Provide the [x, y] coordinate of the cell's center where the given text is located.  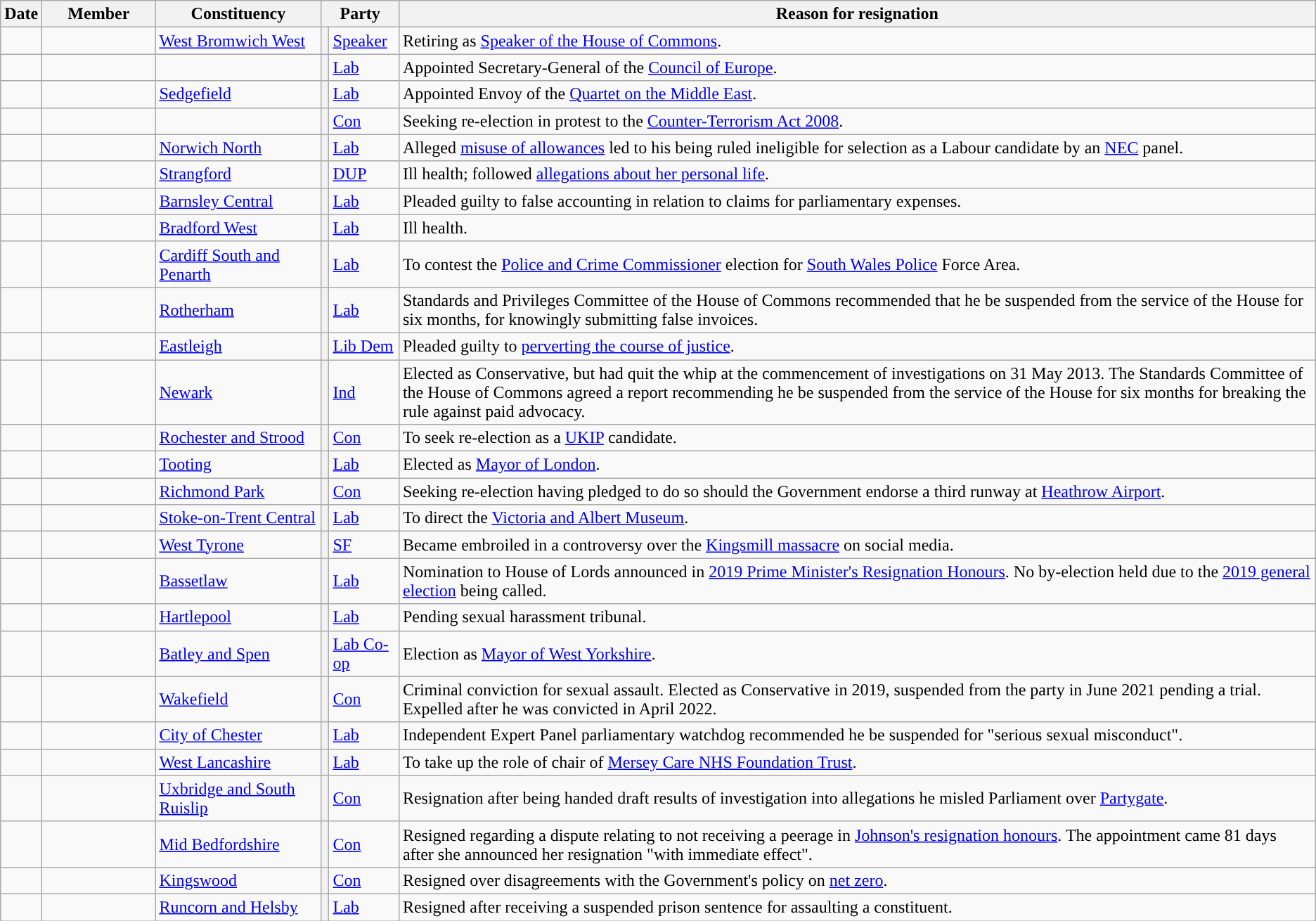
Independent Expert Panel parliamentary watchdog recommended he be suspended for "serious sexual misconduct". [857, 735]
West Tyrone [238, 545]
Constituency [238, 14]
Sedgefield [238, 94]
West Lancashire [238, 762]
Party [360, 14]
Pleaded guilty to false accounting in relation to claims for parliamentary expenses. [857, 201]
City of Chester [238, 735]
Lib Dem [364, 346]
Richmond Park [238, 491]
To contest the Police and Crime Commissioner election for South Wales Police Force Area. [857, 264]
West Bromwich West [238, 41]
Pleaded guilty to perverting the course of justice. [857, 346]
To take up the role of chair of Mersey Care NHS Foundation Trust. [857, 762]
Rotherham [238, 309]
Reason for resignation [857, 14]
Bassetlaw [238, 581]
Resignation after being handed draft results of investigation into allegations he misled Parliament over Partygate. [857, 799]
Seeking re-election having pledged to do so should the Government endorse a third runway at Heathrow Airport. [857, 491]
SF [364, 545]
Strangford [238, 174]
Date [21, 14]
Became embroiled in a controversy over the Kingsmill massacre on social media. [857, 545]
Ill health; followed allegations about her personal life. [857, 174]
Wakefield [238, 699]
Eastleigh [238, 346]
Kingswood [238, 880]
DUP [364, 174]
Resigned over disagreements with the Government's policy on net zero. [857, 880]
Stoke-on-Trent Central [238, 518]
Retiring as Speaker of the House of Commons. [857, 41]
Barnsley Central [238, 201]
Tooting [238, 465]
Uxbridge and South Ruislip [238, 799]
Member [98, 14]
To seek re-election as a UKIP candidate. [857, 438]
Ind [364, 392]
Elected as Mayor of London. [857, 465]
Election as Mayor of West Yorkshire. [857, 654]
Resigned after receiving a suspended prison sentence for assaulting a constituent. [857, 907]
To direct the Victoria and Albert Museum. [857, 518]
Pending sexual harassment tribunal. [857, 617]
Lab Co-op [364, 654]
Newark [238, 392]
Appointed Envoy of the Quartet on the Middle East. [857, 94]
Ill health. [857, 228]
Hartlepool [238, 617]
Runcorn and Helsby [238, 907]
Speaker [364, 41]
Alleged misuse of allowances led to his being ruled ineligible for selection as a Labour candidate by an NEC panel. [857, 148]
Batley and Spen [238, 654]
Cardiff South and Penarth [238, 264]
Seeking re-election in protest to the Counter-Terrorism Act 2008. [857, 121]
Mid Bedfordshire [238, 844]
Bradford West [238, 228]
Appointed Secretary-General of the Council of Europe. [857, 67]
Norwich North [238, 148]
Rochester and Strood [238, 438]
